Find where the given text appears and provide that cell's center as (X, Y) coordinate. 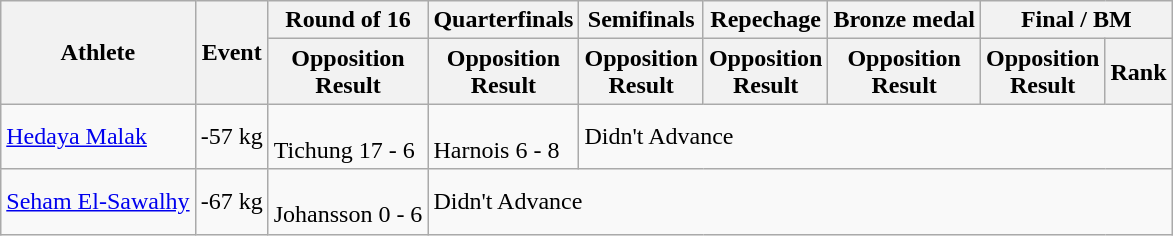
Bronze medal (904, 20)
Tichung 17 - 6 (348, 136)
Rank (1138, 72)
Johansson 0 - 6 (348, 202)
Final / BM (1076, 20)
Round of 16 (348, 20)
Quarterfinals (504, 20)
-57 kg (232, 136)
Repechage (765, 20)
Event (232, 52)
-67 kg (232, 202)
Athlete (98, 52)
Seham El-Sawalhy (98, 202)
Hedaya Malak (98, 136)
Semifinals (641, 20)
Harnois 6 - 8 (504, 136)
